Extract the [x, y] coordinate from the center of the cell holding the provided text.  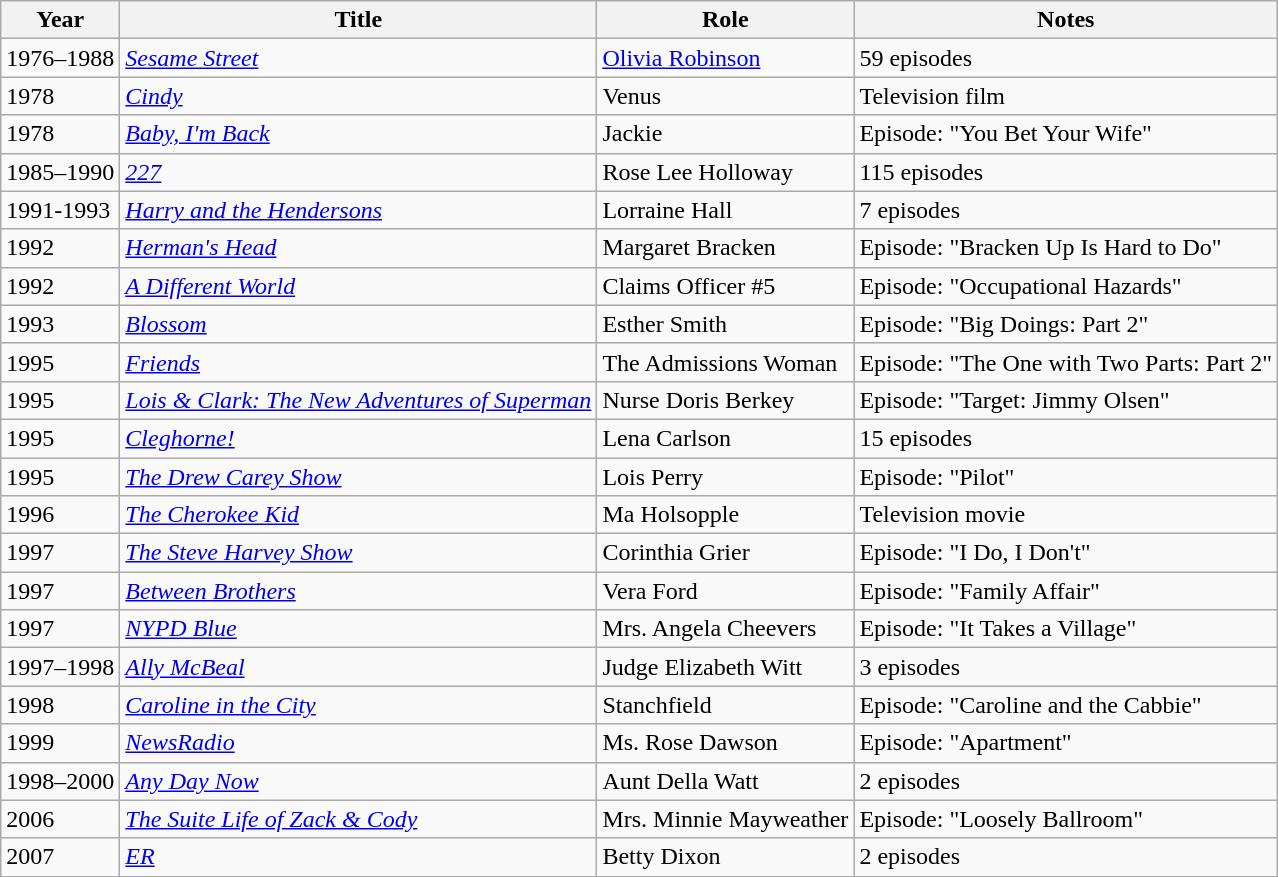
1996 [60, 515]
The Suite Life of Zack & Cody [358, 819]
Episode: "The One with Two Parts: Part 2" [1066, 362]
Harry and the Hendersons [358, 210]
Rose Lee Holloway [726, 172]
NewsRadio [358, 743]
15 episodes [1066, 438]
Lois Perry [726, 477]
Corinthia Grier [726, 553]
2007 [60, 857]
Ms. Rose Dawson [726, 743]
2006 [60, 819]
7 episodes [1066, 210]
Any Day Now [358, 781]
Judge Elizabeth Witt [726, 667]
Cleghorne! [358, 438]
Betty Dixon [726, 857]
Caroline in the City [358, 705]
Episode: "Loosely Ballroom" [1066, 819]
Episode: "Target: Jimmy Olsen" [1066, 400]
Venus [726, 96]
Episode: "Caroline and the Cabbie" [1066, 705]
1999 [60, 743]
ER [358, 857]
A Different World [358, 286]
The Steve Harvey Show [358, 553]
59 episodes [1066, 58]
Episode: "Family Affair" [1066, 591]
Lorraine Hall [726, 210]
Esther Smith [726, 324]
Herman's Head [358, 248]
Episode: "Bracken Up Is Hard to Do" [1066, 248]
1976–1988 [60, 58]
Mrs. Angela Cheevers [726, 629]
Episode: "Occupational Hazards" [1066, 286]
Episode: "I Do, I Don't" [1066, 553]
Vera Ford [726, 591]
1993 [60, 324]
1985–1990 [60, 172]
Title [358, 20]
Role [726, 20]
Ma Holsopple [726, 515]
Between Brothers [358, 591]
1997–1998 [60, 667]
Episode: "It Takes a Village" [1066, 629]
Year [60, 20]
The Admissions Woman [726, 362]
Cindy [358, 96]
3 episodes [1066, 667]
Lois & Clark: The New Adventures of Superman [358, 400]
115 episodes [1066, 172]
Friends [358, 362]
Blossom [358, 324]
Episode: "Big Doings: Part 2" [1066, 324]
Jackie [726, 134]
Baby, I'm Back [358, 134]
Mrs. Minnie Mayweather [726, 819]
The Drew Carey Show [358, 477]
Olivia Robinson [726, 58]
Notes [1066, 20]
Television movie [1066, 515]
NYPD Blue [358, 629]
Nurse Doris Berkey [726, 400]
Aunt Della Watt [726, 781]
Sesame Street [358, 58]
Margaret Bracken [726, 248]
Episode: "You Bet Your Wife" [1066, 134]
1991-1993 [60, 210]
Stanchfield [726, 705]
Lena Carlson [726, 438]
Claims Officer #5 [726, 286]
1998 [60, 705]
1998–2000 [60, 781]
Episode: "Apartment" [1066, 743]
The Cherokee Kid [358, 515]
Episode: "Pilot" [1066, 477]
Television film [1066, 96]
227 [358, 172]
Ally McBeal [358, 667]
